Return the [x, y] coordinate for the center point of the cell that contains the specified text.  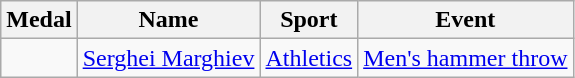
Event [466, 20]
Name [168, 20]
Men's hammer throw [466, 58]
Athletics [309, 58]
Medal [39, 20]
Sport [309, 20]
Serghei Marghiev [168, 58]
